Find where the given text appears and provide that cell's center as [x, y] coordinate. 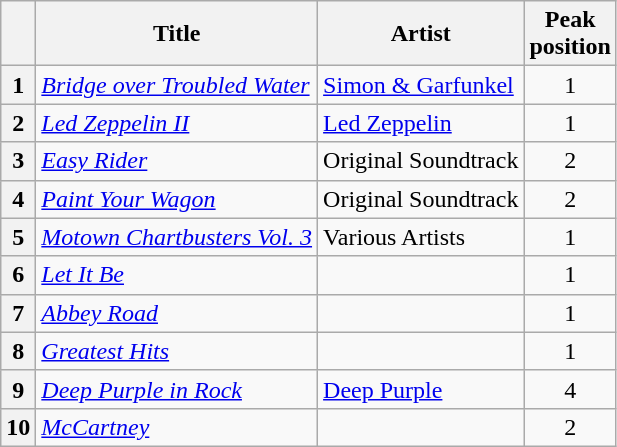
9 [18, 389]
Abbey Road [177, 313]
Deep Purple [421, 389]
Simon & Garfunkel [421, 85]
Title [177, 34]
Paint Your Wagon [177, 199]
McCartney [177, 427]
Deep Purple in Rock [177, 389]
10 [18, 427]
Let It Be [177, 275]
3 [18, 161]
Led Zeppelin [421, 123]
Easy Rider [177, 161]
Various Artists [421, 237]
Led Zeppelin II [177, 123]
6 [18, 275]
5 [18, 237]
Greatest Hits [177, 351]
Peakposition [570, 34]
8 [18, 351]
Bridge over Troubled Water [177, 85]
Motown Chartbusters Vol. 3 [177, 237]
7 [18, 313]
Artist [421, 34]
